Locate the cell with the specified text and output its [x, y] center coordinate. 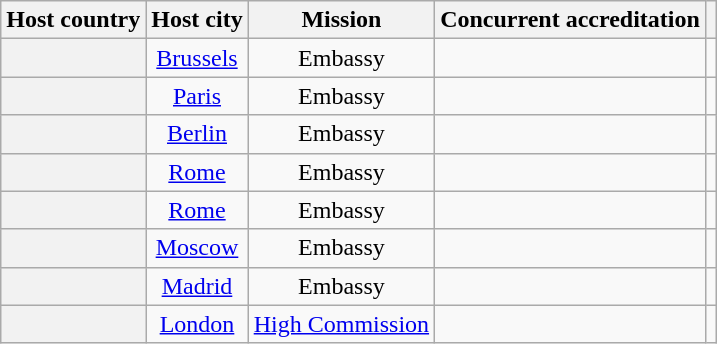
Brussels [197, 58]
Madrid [197, 286]
Mission [341, 20]
High Commission [341, 324]
Berlin [197, 134]
Concurrent accreditation [570, 20]
Host country [74, 20]
Host city [197, 20]
London [197, 324]
Moscow [197, 248]
Paris [197, 96]
